Return the [X, Y] coordinate for the center point of the cell that contains the specified text.  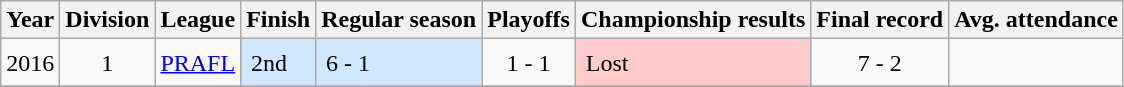
2nd [278, 63]
Playoffs [529, 20]
6 - 1 [399, 63]
PRAFL [198, 63]
2016 [30, 63]
1 - 1 [529, 63]
Final record [880, 20]
League [198, 20]
1 [108, 63]
Division [108, 20]
Regular season [399, 20]
Finish [278, 20]
7 - 2 [880, 63]
Avg. attendance [1036, 20]
Championship results [692, 20]
Year [30, 20]
Lost [692, 63]
